Scan for the cell matching the given text and deliver its [X, Y] coordinate at center. 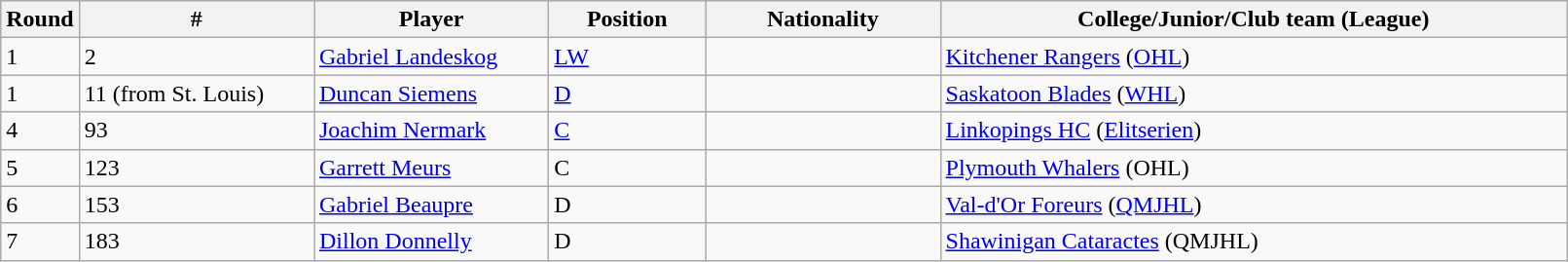
Linkopings HC (Elitserien) [1254, 131]
183 [197, 242]
Saskatoon Blades (WHL) [1254, 94]
153 [197, 205]
Round [40, 19]
7 [40, 242]
Garrett Meurs [430, 168]
Plymouth Whalers (OHL) [1254, 168]
Gabriel Landeskog [430, 56]
6 [40, 205]
Val-d'Or Foreurs (QMJHL) [1254, 205]
Joachim Nermark [430, 131]
2 [197, 56]
123 [197, 168]
College/Junior/Club team (League) [1254, 19]
Nationality [823, 19]
LW [627, 56]
Player [430, 19]
5 [40, 168]
Dillon Donnelly [430, 242]
Duncan Siemens [430, 94]
# [197, 19]
4 [40, 131]
11 (from St. Louis) [197, 94]
Shawinigan Cataractes (QMJHL) [1254, 242]
Kitchener Rangers (OHL) [1254, 56]
93 [197, 131]
Position [627, 19]
Gabriel Beaupre [430, 205]
